Locate the cell with the specified text and output its [x, y] center coordinate. 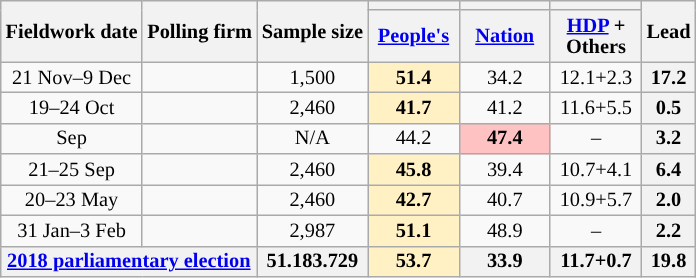
11.6+5.5 [596, 108]
48.9 [504, 230]
41.7 [414, 108]
People's [414, 36]
51.4 [414, 78]
6.4 [669, 170]
Lead [669, 30]
21–25 Sep [72, 170]
0.5 [669, 108]
42.7 [414, 200]
12.1+2.3 [596, 78]
17.2 [669, 78]
2.0 [669, 200]
31 Jan–3 Feb [72, 230]
N/A [312, 138]
Sep [72, 138]
3.2 [669, 138]
51.183.729 [312, 262]
Fieldwork date [72, 30]
47.4 [504, 138]
21 Nov–9 Dec [72, 78]
45.8 [414, 170]
2018 parliamentary election [129, 262]
19.8 [669, 262]
41.2 [504, 108]
10.7+4.1 [596, 170]
1,500 [312, 78]
10.9+5.7 [596, 200]
19–24 Oct [72, 108]
40.7 [504, 200]
20–23 May [72, 200]
Nation [504, 36]
2.2 [669, 230]
Sample size [312, 30]
53.7 [414, 262]
51.1 [414, 230]
Polling firm [199, 30]
2,987 [312, 230]
34.2 [504, 78]
44.2 [414, 138]
33.9 [504, 262]
11.7+0.7 [596, 262]
HDP + Others [596, 36]
39.4 [504, 170]
